Provide the (x, y) coordinate of the cell's center where the given text is located.  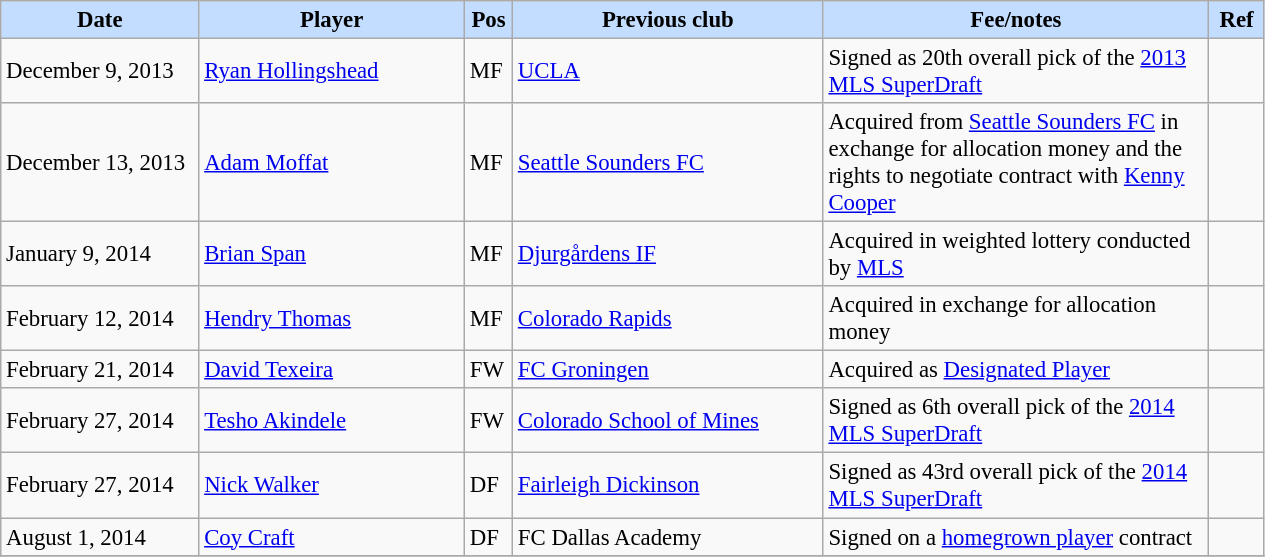
Player (332, 20)
Acquired as Designated Player (1016, 370)
Tesho Akindele (332, 420)
Signed as 43rd overall pick of the 2014 MLS SuperDraft (1016, 486)
Djurgårdens IF (668, 254)
Hendry Thomas (332, 318)
FC Groningen (668, 370)
January 9, 2014 (100, 254)
Acquired in weighted lottery conducted by MLS (1016, 254)
Ref (1237, 20)
December 9, 2013 (100, 72)
Coy Craft (332, 537)
Nick Walker (332, 486)
Previous club (668, 20)
December 13, 2013 (100, 162)
Acquired in exchange for allocation money (1016, 318)
Date (100, 20)
Colorado School of Mines (668, 420)
FC Dallas Academy (668, 537)
Signed on a homegrown player contract (1016, 537)
David Texeira (332, 370)
Ryan Hollingshead (332, 72)
Signed as 6th overall pick of the 2014 MLS SuperDraft (1016, 420)
UCLA (668, 72)
February 12, 2014 (100, 318)
August 1, 2014 (100, 537)
Brian Span (332, 254)
Seattle Sounders FC (668, 162)
Fee/notes (1016, 20)
Adam Moffat (332, 162)
Pos (488, 20)
Fairleigh Dickinson (668, 486)
Colorado Rapids (668, 318)
February 21, 2014 (100, 370)
Signed as 20th overall pick of the 2013 MLS SuperDraft (1016, 72)
Acquired from Seattle Sounders FC in exchange for allocation money and the rights to negotiate contract with Kenny Cooper (1016, 162)
